Identify which cell holds the provided text, then report its (X, Y) central coordinate. 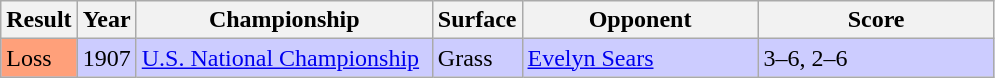
Loss (39, 58)
Opponent (640, 20)
Year (106, 20)
U.S. National Championship (284, 58)
Grass (477, 58)
Surface (477, 20)
Evelyn Sears (640, 58)
Championship (284, 20)
1907 (106, 58)
Score (876, 20)
Result (39, 20)
3–6, 2–6 (876, 58)
